From the cell containing the given text, extract its center point as (X, Y) coordinate. 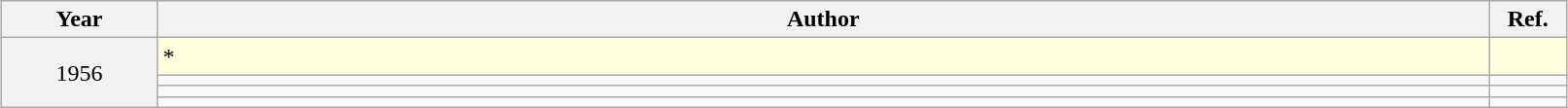
1956 (80, 72)
* (823, 56)
Author (823, 19)
Year (80, 19)
Ref. (1529, 19)
